Provide the [x, y] coordinate of the cell's center where the given text is located.  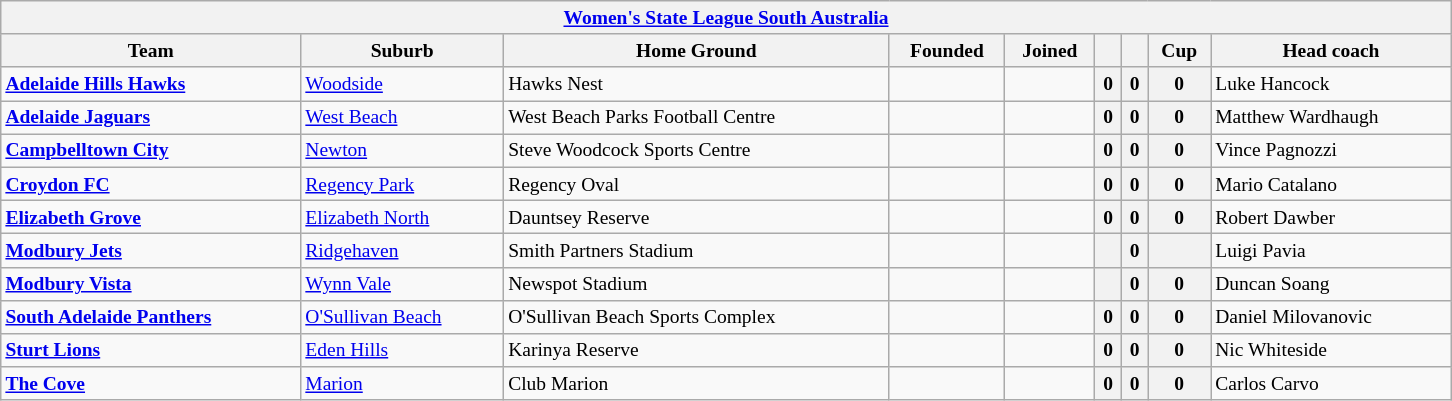
Head coach [1332, 50]
Adelaide Hills Hawks [151, 84]
Vince Pagnozzi [1332, 150]
Regency Park [402, 184]
Matthew Wardhaugh [1332, 118]
Woodside [402, 84]
Newton [402, 150]
Adelaide Jaguars [151, 118]
Wynn Vale [402, 284]
Modbury Vista [151, 284]
Smith Partners Stadium [697, 250]
Suburb [402, 50]
Dauntsey Reserve [697, 216]
O'Sullivan Beach [402, 316]
Elizabeth Grove [151, 216]
Cup [1180, 50]
Club Marion [697, 384]
Founded [947, 50]
The Cove [151, 384]
Sturt Lions [151, 350]
Regency Oval [697, 184]
Eden Hills [402, 350]
Duncan Soang [1332, 284]
Robert Dawber [1332, 216]
Modbury Jets [151, 250]
Marion [402, 384]
Luigi Pavia [1332, 250]
West Beach [402, 118]
Daniel Milovanovic [1332, 316]
Campbelltown City [151, 150]
Luke Hancock [1332, 84]
Women's State League South Australia [726, 18]
Joined [1050, 50]
West Beach Parks Football Centre [697, 118]
Croydon FC [151, 184]
Karinya Reserve [697, 350]
Team [151, 50]
Steve Woodcock Sports Centre [697, 150]
O'Sullivan Beach Sports Complex [697, 316]
Mario Catalano [1332, 184]
South Adelaide Panthers [151, 316]
Hawks Nest [697, 84]
Elizabeth North [402, 216]
Newspot Stadium [697, 284]
Carlos Carvo [1332, 384]
Home Ground [697, 50]
Ridgehaven [402, 250]
Nic Whiteside [1332, 350]
